Pinpoint the cell where the given text exists, returning its (x, y) midpoint coordinate. 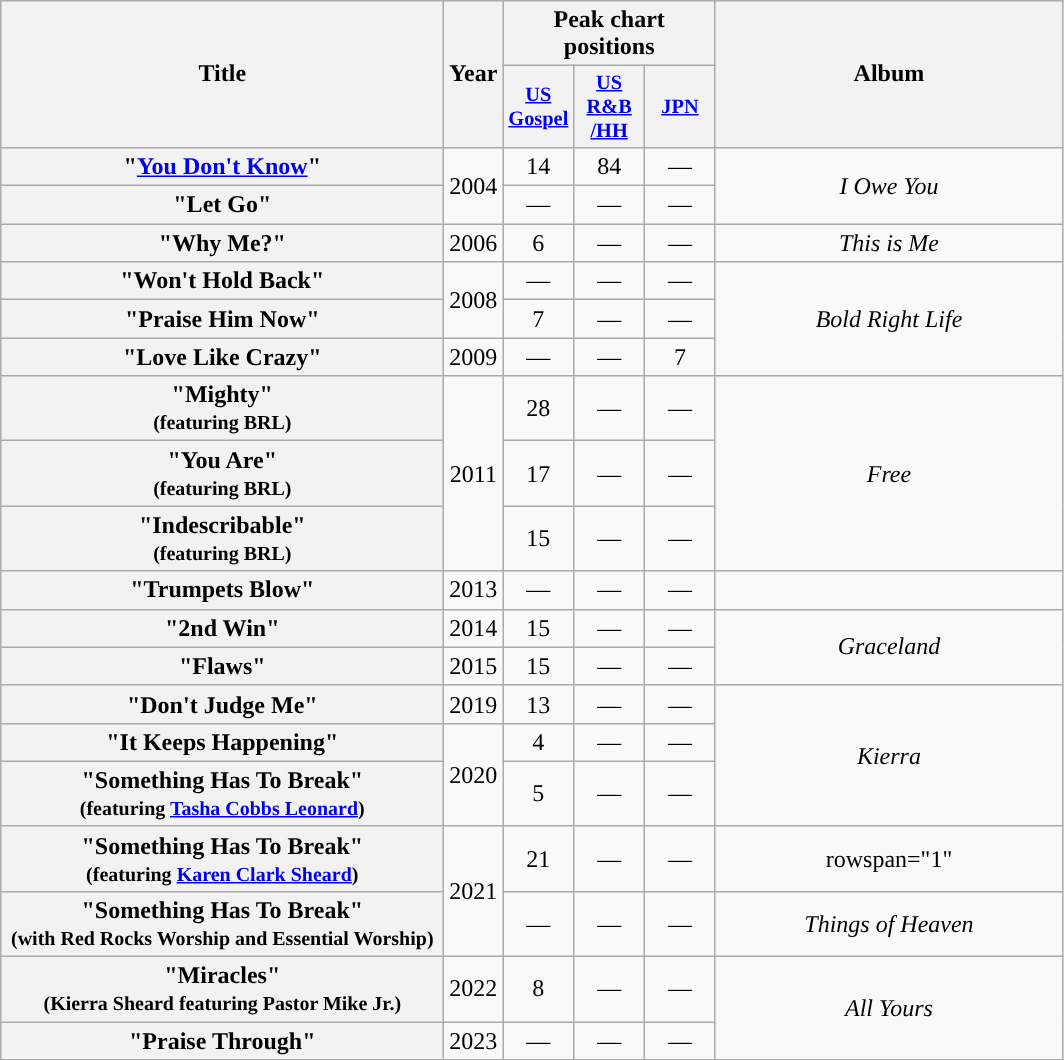
"Praise Through" (222, 1041)
"Why Me?" (222, 243)
4 (538, 742)
Title (222, 74)
Graceland (888, 647)
2022 (474, 990)
I Owe You (888, 185)
JPN (680, 107)
"Flaws" (222, 666)
Kierra (888, 756)
2021 (474, 891)
2013 (474, 590)
84 (610, 166)
"Miracles"(Kierra Sheard featuring Pastor Mike Jr.) (222, 990)
USGospel (538, 107)
"Something Has To Break"(featuring Karen Clark Sheard) (222, 858)
"You Are"(featuring BRL) (222, 474)
2008 (474, 300)
"Don't Judge Me" (222, 704)
Album (888, 74)
14 (538, 166)
2019 (474, 704)
28 (538, 408)
"Something Has To Break"(featuring Tasha Cobbs Leonard) (222, 794)
Year (474, 74)
"You Don't Know" (222, 166)
13 (538, 704)
This is Me (888, 243)
6 (538, 243)
8 (538, 990)
"Won't Hold Back" (222, 281)
"It Keeps Happening" (222, 742)
"2nd Win" (222, 628)
"Trumpets Blow" (222, 590)
17 (538, 474)
2014 (474, 628)
All Yours (888, 1008)
5 (538, 794)
"Mighty"(featuring BRL) (222, 408)
2015 (474, 666)
rowspan="1" (888, 858)
Bold Right Life (888, 319)
2006 (474, 243)
2009 (474, 357)
2011 (474, 474)
"Something Has To Break"(with Red Rocks Worship and Essential Worship) (222, 924)
Free (888, 474)
USR&B/HH (610, 107)
21 (538, 858)
"Praise Him Now" (222, 319)
Peak chart positions (610, 34)
"Let Go" (222, 205)
2023 (474, 1041)
"Indescribable"(featuring BRL) (222, 538)
Things of Heaven (888, 924)
"Love Like Crazy" (222, 357)
2004 (474, 185)
2020 (474, 774)
